Capture the cell that displays the provided text and extract its [x, y] central coordinate. 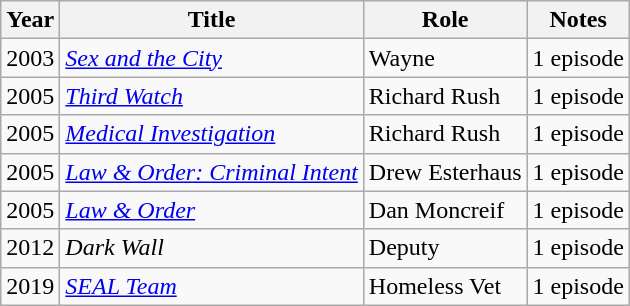
Homeless Vet [445, 286]
Law & Order [212, 210]
Wayne [445, 58]
Notes [578, 20]
Title [212, 20]
2003 [30, 58]
2019 [30, 286]
Dark Wall [212, 248]
Year [30, 20]
Medical Investigation [212, 134]
SEAL Team [212, 286]
Role [445, 20]
2012 [30, 248]
Law & Order: Criminal Intent [212, 172]
Drew Esterhaus [445, 172]
Third Watch [212, 96]
Sex and the City [212, 58]
Dan Moncreif [445, 210]
Deputy [445, 248]
